Return the (x, y) coordinate for the center point of the cell that contains the specified text.  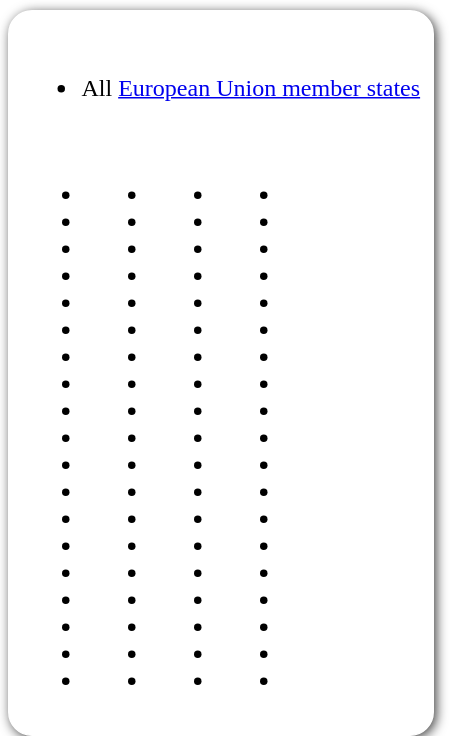
All European Union member states (221, 373)
